For the text-containing cell, return its midpoint in (X, Y) coordinate format. 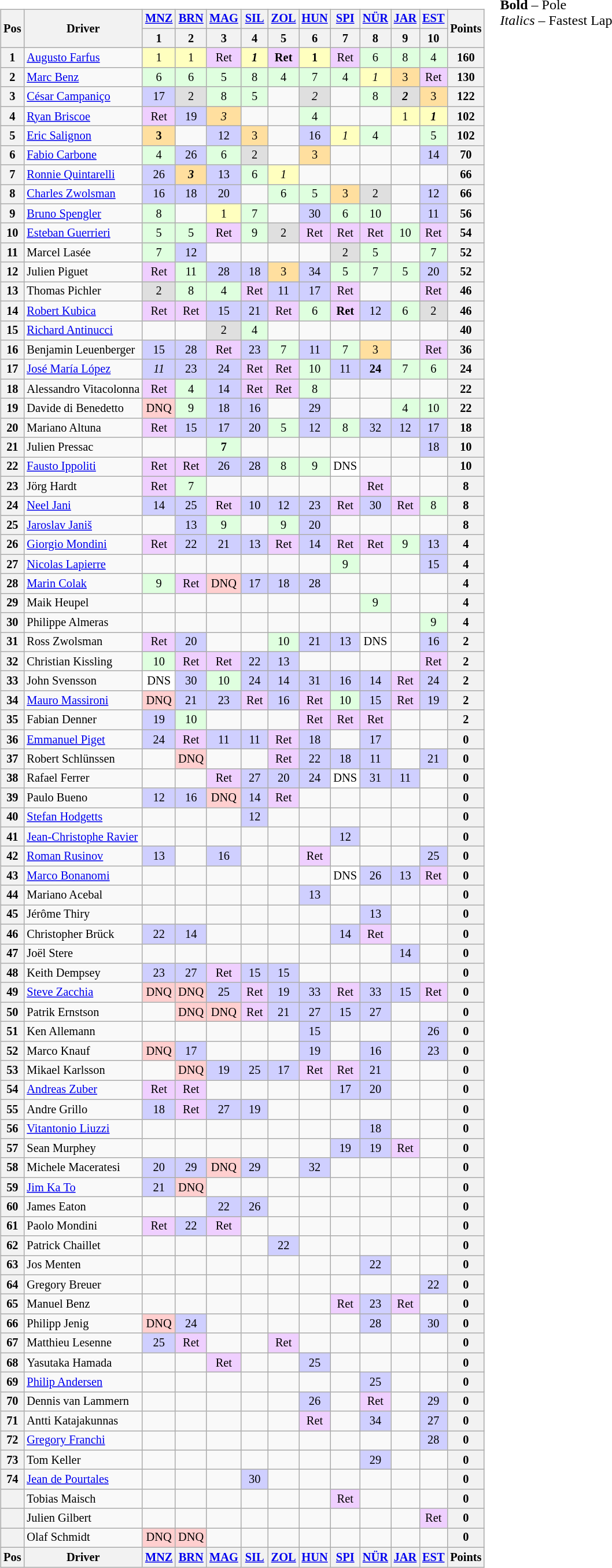
64 (12, 1284)
39 (12, 798)
Philippe Almeras (83, 623)
69 (12, 1382)
41 (12, 837)
Ryan Briscoe (83, 116)
Marc Benz (83, 78)
47 (12, 954)
Yasutaka Hamada (83, 1363)
Gregory Franchi (83, 1441)
Giorgio Mondini (83, 544)
Gregory Breuer (83, 1284)
45 (12, 915)
Manuel Benz (83, 1304)
Eric Salignon (83, 136)
Robert Schlünssen (83, 759)
Julien Piguet (83, 272)
38 (12, 778)
Jean de Pourtales (83, 1479)
Marin Colak (83, 584)
Mariano Acebal (83, 895)
48 (12, 973)
Nicolas Lapierre (83, 564)
Benjamin Leuenberger (83, 350)
73 (12, 1460)
Richard Antinucci (83, 330)
Mariano Altuna (83, 428)
Philipp Jenig (83, 1324)
55 (12, 1109)
Andre Grillo (83, 1109)
Fabian Denner (83, 720)
60 (12, 1207)
50 (12, 1012)
Roman Rusinov (83, 856)
Patrik Ernstson (83, 1012)
Antti Katajakunnas (83, 1421)
59 (12, 1187)
Jérôme Thiry (83, 915)
37 (12, 759)
53 (12, 1070)
61 (12, 1226)
Andreas Zuber (83, 1090)
James Eaton (83, 1207)
62 (12, 1246)
Maik Heupel (83, 603)
Bruno Spengler (83, 214)
42 (12, 856)
Jos Menten (83, 1265)
Julien Pressac (83, 447)
Sean Murphey (83, 1149)
Esteban Guerrieri (83, 233)
68 (12, 1363)
43 (12, 876)
Marcel Lasée (83, 253)
67 (12, 1343)
Jim Ka To (83, 1187)
Thomas Pichler (83, 292)
Paolo Mondini (83, 1226)
Fabio Carbone (83, 155)
Davide di Benedetto (83, 408)
Ronnie Quintarelli (83, 175)
49 (12, 992)
César Campaniço (83, 97)
122 (466, 97)
Stefan Hodgetts (83, 818)
José María López (83, 369)
74 (12, 1479)
Jean-Christophe Ravier (83, 837)
44 (12, 895)
Michele Maceratesi (83, 1168)
Mikael Karlsson (83, 1070)
Marco Knauf (83, 1051)
Fausto Ippoliti (83, 467)
Patrick Chaillet (83, 1246)
Alessandro Vitacolonna (83, 389)
Dennis van Lammern (83, 1401)
Jaroslav Janiš (83, 525)
Emmanuel Piget (83, 739)
Joël Stere (83, 954)
Julien Gilbert (83, 1518)
57 (12, 1149)
130 (466, 78)
Marco Bonanomi (83, 876)
Paulo Bueno (83, 798)
160 (466, 58)
65 (12, 1304)
Christopher Brück (83, 934)
Mauro Massironi (83, 701)
Olaf Schmidt (83, 1538)
71 (12, 1421)
Ken Allemann (83, 1032)
Steve Zacchia (83, 992)
John Svensson (83, 681)
Tom Keller (83, 1460)
Neel Jani (83, 506)
Ross Zwolsman (83, 642)
Christian Kissling (83, 661)
63 (12, 1265)
Robert Kubica (83, 311)
Philip Andersen (83, 1382)
Charles Zwolsman (83, 194)
51 (12, 1032)
72 (12, 1441)
Tobias Maisch (83, 1499)
Vitantonio Liuzzi (83, 1129)
Keith Dempsey (83, 973)
Matthieu Lesenne (83, 1343)
Jörg Hardt (83, 486)
58 (12, 1168)
Augusto Farfus (83, 58)
Rafael Ferrer (83, 778)
35 (12, 720)
